From the cell containing the given text, extract its center point as [x, y] coordinate. 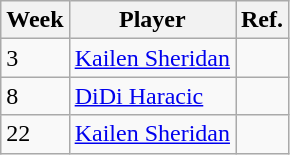
Ref. [262, 20]
22 [35, 134]
DiDi Haracic [152, 96]
3 [35, 58]
Week [35, 20]
Player [152, 20]
8 [35, 96]
